From the cell containing the given text, extract its center point as [X, Y] coordinate. 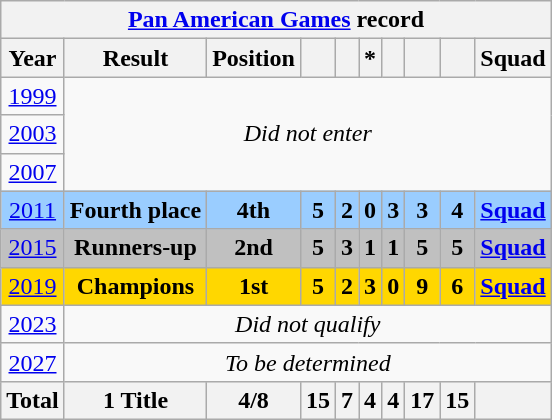
2027 [33, 362]
Champions [135, 286]
6 [458, 286]
1999 [33, 96]
Did not enter [308, 134]
Year [33, 58]
Did not qualify [308, 324]
2023 [33, 324]
Runners-up [135, 248]
4/8 [254, 400]
2019 [33, 286]
17 [422, 400]
2nd [254, 248]
* [370, 58]
Position [254, 58]
2007 [33, 172]
2003 [33, 134]
To be determined [308, 362]
1st [254, 286]
Total [33, 400]
2011 [33, 210]
9 [422, 286]
Fourth place [135, 210]
Result [135, 58]
Pan American Games record [276, 20]
2015 [33, 248]
7 [346, 400]
1 Title [135, 400]
4th [254, 210]
